Pinpoint the cell where the given text exists, returning its [x, y] midpoint coordinate. 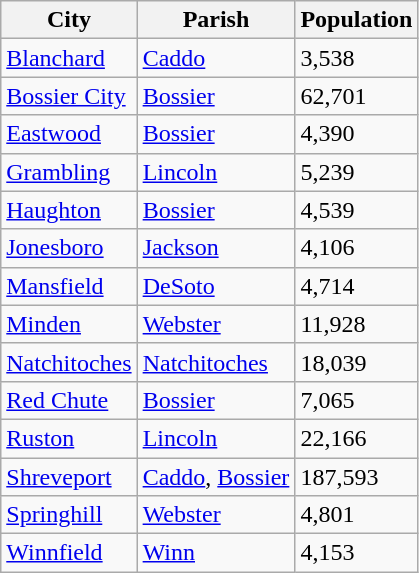
Jonesboro [69, 248]
187,593 [356, 477]
Shreveport [69, 477]
Haughton [69, 210]
11,928 [356, 324]
Blanchard [69, 58]
4,801 [356, 515]
Minden [69, 324]
Red Chute [69, 400]
4,714 [356, 286]
Caddo [216, 58]
Mansfield [69, 286]
City [69, 20]
Winnfield [69, 553]
5,239 [356, 172]
3,538 [356, 58]
Caddo, Bossier [216, 477]
Parish [216, 20]
Winn [216, 553]
Population [356, 20]
62,701 [356, 96]
Springhill [69, 515]
18,039 [356, 362]
4,539 [356, 210]
Bossier City [69, 96]
Grambling [69, 172]
DeSoto [216, 286]
4,153 [356, 553]
Ruston [69, 438]
4,390 [356, 134]
22,166 [356, 438]
4,106 [356, 248]
Eastwood [69, 134]
Jackson [216, 248]
7,065 [356, 400]
